Search for the cell housing the specified text and yield its [X, Y] center coordinate. 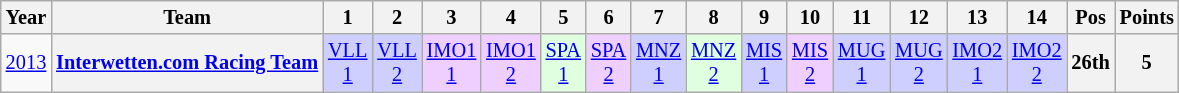
MIS1 [764, 63]
9 [764, 17]
2 [396, 17]
4 [511, 17]
7 [658, 17]
Pos [1090, 17]
10 [810, 17]
MIS2 [810, 63]
MNZ1 [658, 63]
8 [714, 17]
Interwetten.com Racing Team [187, 63]
IMO12 [511, 63]
IMO22 [1037, 63]
1 [348, 17]
VLL2 [396, 63]
MNZ2 [714, 63]
VLL1 [348, 63]
Points [1147, 17]
Year [26, 17]
SPA1 [564, 63]
26th [1090, 63]
SPA2 [608, 63]
6 [608, 17]
2013 [26, 63]
MUG1 [862, 63]
MUG2 [918, 63]
3 [452, 17]
IMO11 [452, 63]
14 [1037, 17]
13 [977, 17]
12 [918, 17]
Team [187, 17]
IMO21 [977, 63]
11 [862, 17]
